Search for the cell housing the specified text and yield its [x, y] center coordinate. 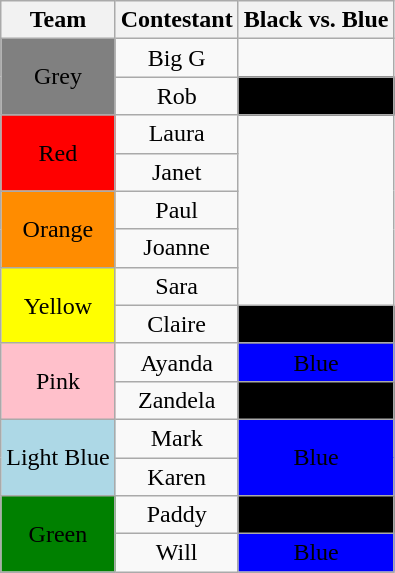
Claire [176, 324]
Janet [176, 172]
Zandela [176, 400]
Will [176, 553]
Mark [176, 438]
Karen [176, 477]
Paul [176, 210]
Black vs. Blue [316, 20]
Red [58, 153]
Contestant [176, 20]
Light Blue [58, 457]
Laura [176, 134]
Rob [176, 96]
Yellow [58, 305]
Joanne [176, 248]
Grey [58, 77]
Sara [176, 286]
Paddy [176, 515]
Green [58, 534]
Pink [58, 381]
Orange [58, 229]
Big G [176, 58]
Team [58, 20]
Ayanda [176, 362]
